Detect which cell encompasses the target text, then output its (x, y) center coordinate. 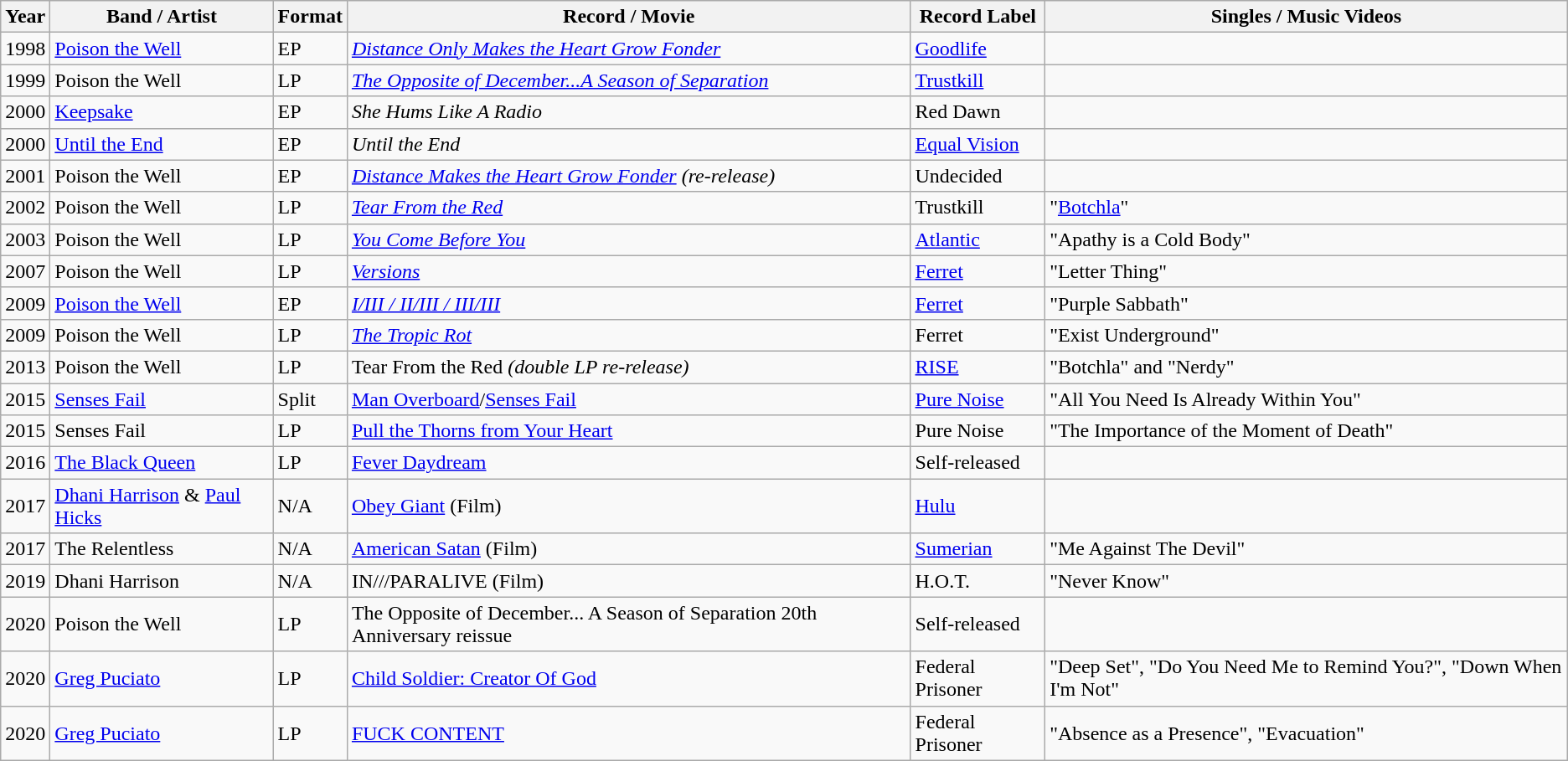
RISE (978, 367)
2001 (25, 176)
Format (310, 17)
"Purple Sabbath" (1307, 303)
Distance Makes the Heart Grow Fonder (re-release) (628, 176)
Goodlife (978, 49)
IN///PARALIVE (Film) (628, 581)
2019 (25, 581)
"Never Know" (1307, 581)
Versions (628, 271)
2007 (25, 271)
Red Dawn (978, 112)
"The Importance of the Moment of Death" (1307, 431)
Dhani Harrison & Paul Hicks (162, 506)
2003 (25, 239)
Child Soldier: Creator Of God (628, 678)
Equal Vision (978, 144)
Distance Only Makes the Heart Grow Fonder (628, 49)
"Absence as a Presence", "Evacuation" (1307, 733)
FUCK CONTENT (628, 733)
The Opposite of December...A Season of Separation (628, 80)
Man Overboard/Senses Fail (628, 399)
Band / Artist (162, 17)
"Exist Underground" (1307, 335)
"Me Against The Devil" (1307, 549)
"Apathy is a Cold Body" (1307, 239)
The Relentless (162, 549)
Dhani Harrison (162, 581)
The Tropic Rot (628, 335)
The Opposite of December... A Season of Separation 20th Anniversary reissue (628, 625)
Record Label (978, 17)
H.O.T. (978, 581)
"Deep Set", "Do You Need Me to Remind You?", "Down When I'm Not" (1307, 678)
Singles / Music Videos (1307, 17)
Pull the Thorns from Your Heart (628, 431)
I/III / II/III / III/III (628, 303)
Fever Daydream (628, 463)
Keepsake (162, 112)
"Botchla" (1307, 208)
2002 (25, 208)
She Hums Like A Radio (628, 112)
2016 (25, 463)
1999 (25, 80)
Tear From the Red (628, 208)
"Letter Thing" (1307, 271)
Undecided (978, 176)
American Satan (Film) (628, 549)
Hulu (978, 506)
"All You Need Is Already Within You" (1307, 399)
Sumerian (978, 549)
Year (25, 17)
Record / Movie (628, 17)
The Black Queen (162, 463)
You Come Before You (628, 239)
Tear From the Red (double LP re-release) (628, 367)
Obey Giant (Film) (628, 506)
Atlantic (978, 239)
2013 (25, 367)
"Botchla" and "Nerdy" (1307, 367)
1998 (25, 49)
Split (310, 399)
